Return the [x, y] coordinate for the center point of the cell that contains the specified text.  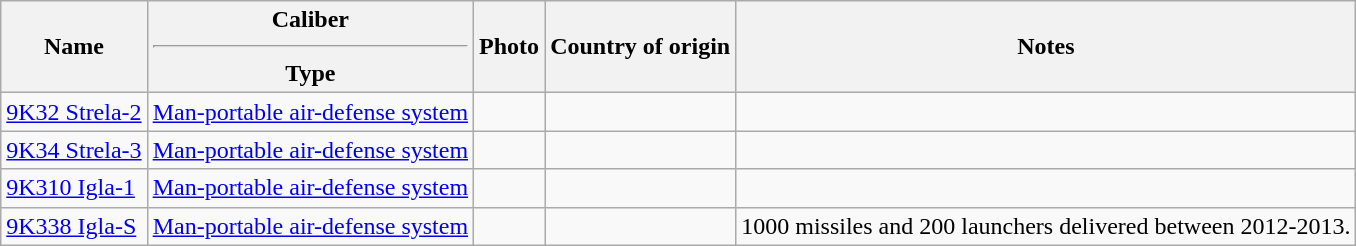
Country of origin [640, 47]
CaliberType [310, 47]
9K338 Igla-S [74, 226]
9K32 Strela-2 [74, 112]
9K310 Igla-1 [74, 188]
Name [74, 47]
Notes [1046, 47]
Photo [510, 47]
1000 missiles and 200 launchers delivered between 2012-2013. [1046, 226]
9K34 Strela-3 [74, 150]
